Locate the cell with the specified text and output its (x, y) center coordinate. 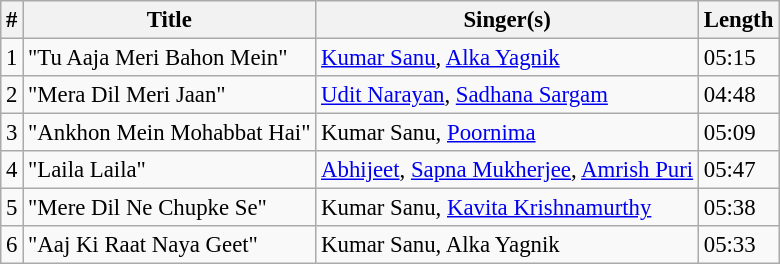
"Mere Dil Ne Chupke Se" (170, 208)
Udit Narayan, Sadhana Sargam (508, 95)
"Aaj Ki Raat Naya Geet" (170, 245)
05:15 (738, 58)
"Mera Dil Meri Jaan" (170, 95)
Title (170, 20)
Singer(s) (508, 20)
05:09 (738, 133)
"Ankhon Mein Mohabbat Hai" (170, 133)
Kumar Sanu, Kavita Krishnamurthy (508, 208)
05:33 (738, 245)
"Laila Laila" (170, 170)
2 (12, 95)
Abhijeet, Sapna Mukherjee, Amrish Puri (508, 170)
05:38 (738, 208)
05:47 (738, 170)
04:48 (738, 95)
1 (12, 58)
5 (12, 208)
6 (12, 245)
4 (12, 170)
Length (738, 20)
"Tu Aaja Meri Bahon Mein" (170, 58)
Kumar Sanu, Poornima (508, 133)
# (12, 20)
3 (12, 133)
